For the text-containing cell, return its midpoint in [X, Y] coordinate format. 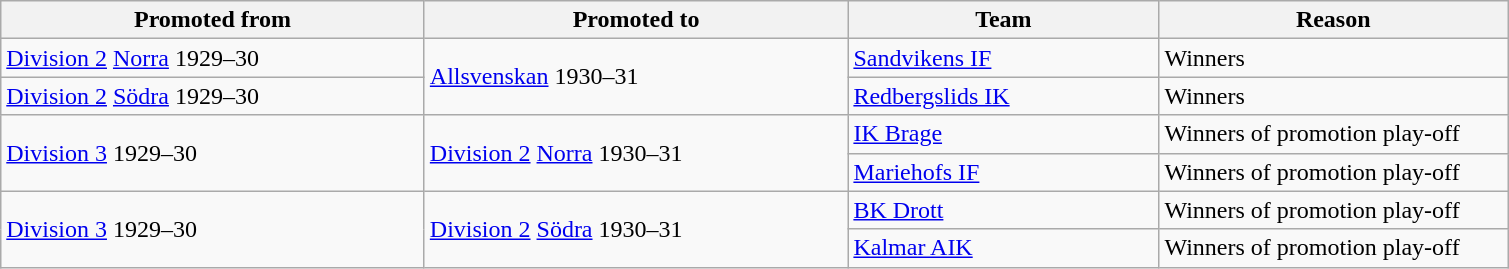
Allsvenskan 1930–31 [636, 77]
Division 2 Norra 1930–31 [636, 153]
Team [1004, 20]
Promoted to [636, 20]
Sandvikens IF [1004, 58]
Division 2 Södra 1930–31 [636, 229]
Division 2 Södra 1929–30 [213, 96]
Division 2 Norra 1929–30 [213, 58]
Redbergslids IK [1004, 96]
Promoted from [213, 20]
IK Brage [1004, 134]
Reason [1334, 20]
Kalmar AIK [1004, 248]
Mariehofs IF [1004, 172]
BK Drott [1004, 210]
